Provide the [X, Y] coordinate of the cell's center where the given text is located.  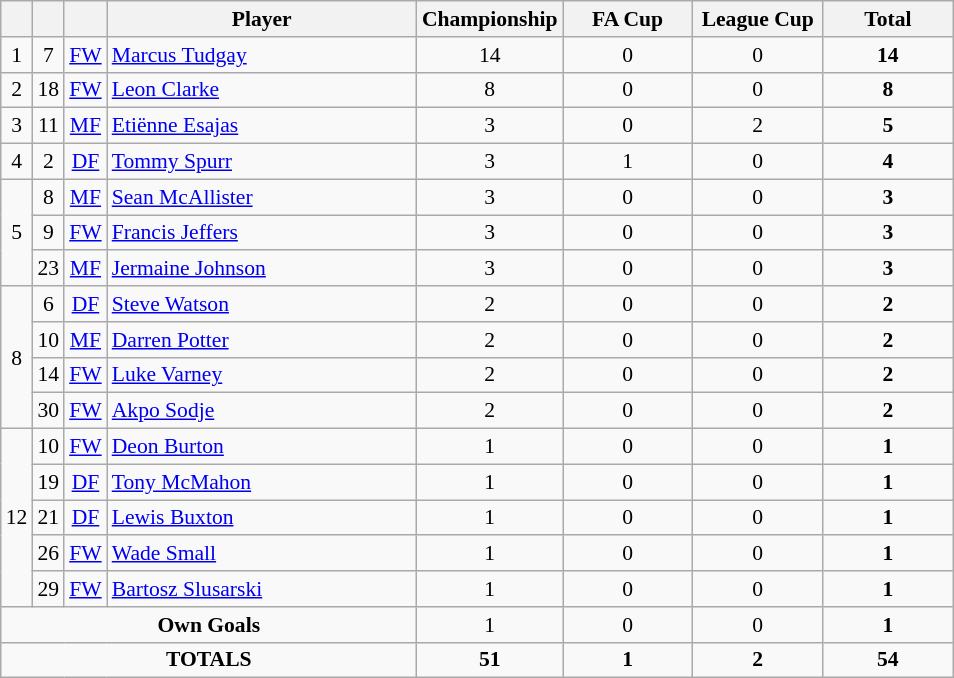
Tony McMahon [262, 482]
Luke Varney [262, 375]
FA Cup [628, 19]
Steve Watson [262, 304]
12 [17, 518]
League Cup [758, 19]
23 [48, 269]
Lewis Buxton [262, 518]
Sean McAllister [262, 197]
Darren Potter [262, 340]
Jermaine Johnson [262, 269]
9 [48, 233]
29 [48, 589]
Etiënne Esajas [262, 126]
21 [48, 518]
30 [48, 411]
Championship [490, 19]
Wade Small [262, 554]
51 [490, 660]
19 [48, 482]
Deon Burton [262, 447]
26 [48, 554]
Tommy Spurr [262, 162]
Leon Clarke [262, 90]
TOTALS [209, 660]
7 [48, 55]
11 [48, 126]
Own Goals [209, 625]
Player [262, 19]
6 [48, 304]
Marcus Tudgay [262, 55]
Bartosz Slusarski [262, 589]
Francis Jeffers [262, 233]
18 [48, 90]
Akpo Sodje [262, 411]
Total [888, 19]
54 [888, 660]
